Return the (X, Y) coordinate for the center point of the cell that contains the specified text.  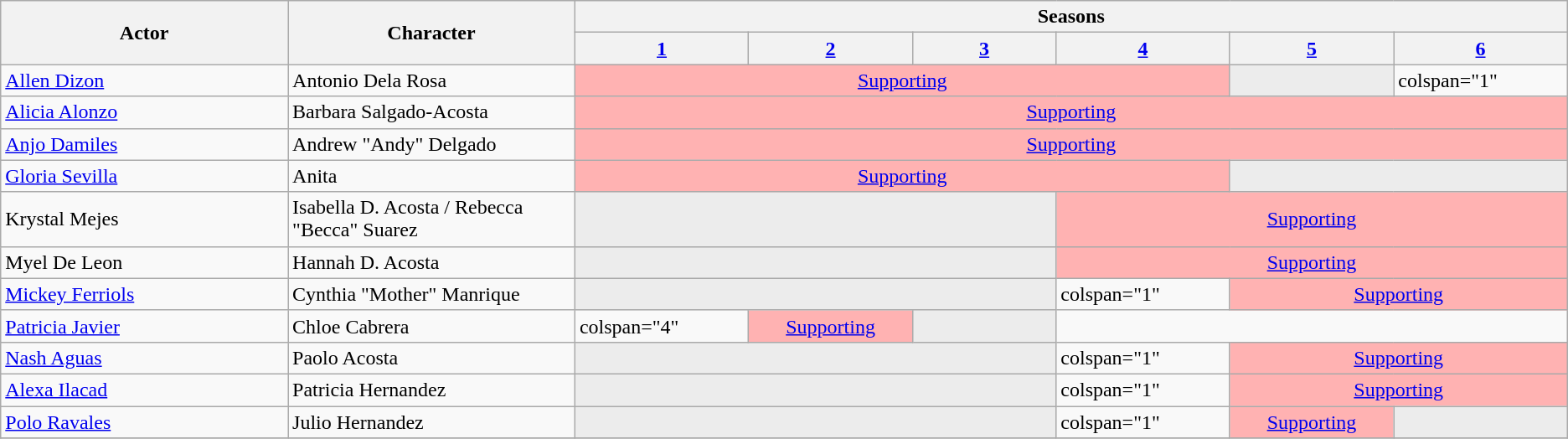
Patricia Hernandez (432, 390)
Actor (144, 33)
Hannah D. Acosta (432, 262)
Character (432, 33)
Nash Aguas (144, 358)
Andrew "Andy" Delgado (432, 144)
Cynthia "Mother" Manrique (432, 294)
Allen Dizon (144, 80)
Krystal Mejes (144, 219)
Barbara Salgado-Acosta (432, 112)
Seasons (1070, 17)
Myel De Leon (144, 262)
2 (831, 49)
6 (1481, 49)
colspan="4" (662, 326)
Paolo Acosta (432, 358)
Gloria Sevilla (144, 176)
Polo Ravales (144, 421)
Antonio Dela Rosa (432, 80)
4 (1142, 49)
Anita (432, 176)
5 (1312, 49)
Anjo Damiles (144, 144)
1 (662, 49)
Julio Hernandez (432, 421)
3 (983, 49)
Patricia Javier (144, 326)
Alexa Ilacad (144, 390)
Mickey Ferriols (144, 294)
Isabella D. Acosta / Rebecca "Becca" Suarez (432, 219)
Chloe Cabrera (432, 326)
Alicia Alonzo (144, 112)
